Return the [X, Y] coordinate for the center point of the cell that contains the specified text.  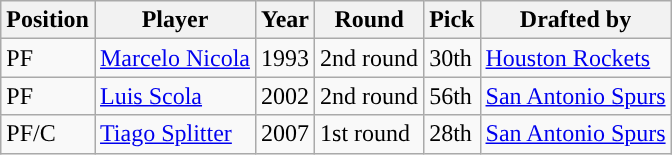
Year [284, 20]
28th [452, 134]
Drafted by [576, 20]
Round [370, 20]
Position [48, 20]
PF/C [48, 134]
Marcelo Nicola [174, 58]
Luis Scola [174, 96]
Player [174, 20]
Houston Rockets [576, 58]
Tiago Splitter [174, 134]
1993 [284, 58]
56th [452, 96]
30th [452, 58]
2007 [284, 134]
1st round [370, 134]
Pick [452, 20]
2002 [284, 96]
